Extract the (X, Y) coordinate from the center of the cell holding the provided text.  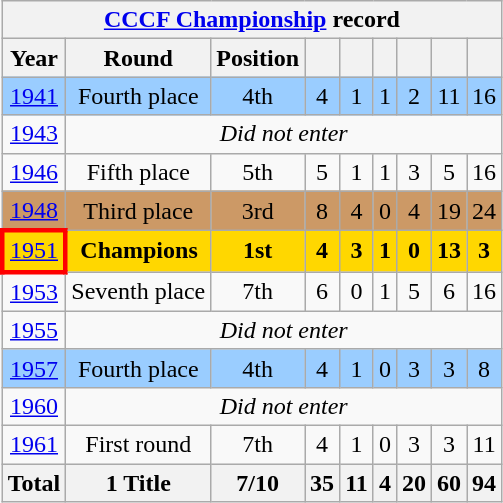
1955 (34, 330)
Year (34, 58)
3rd (258, 211)
1951 (34, 252)
1961 (34, 444)
2 (414, 96)
24 (484, 211)
Fifth place (138, 172)
1960 (34, 406)
94 (484, 483)
60 (448, 483)
CCCF Championship record (252, 20)
Champions (138, 252)
19 (448, 211)
7/10 (258, 483)
13 (448, 252)
35 (322, 483)
Seventh place (138, 292)
Position (258, 58)
First round (138, 444)
20 (414, 483)
1st (258, 252)
Round (138, 58)
1941 (34, 96)
1946 (34, 172)
5th (258, 172)
1948 (34, 211)
Third place (138, 211)
1957 (34, 368)
1 Title (138, 483)
1953 (34, 292)
1943 (34, 134)
Total (34, 483)
